Return the [x, y] coordinate for the center point of the cell that contains the specified text.  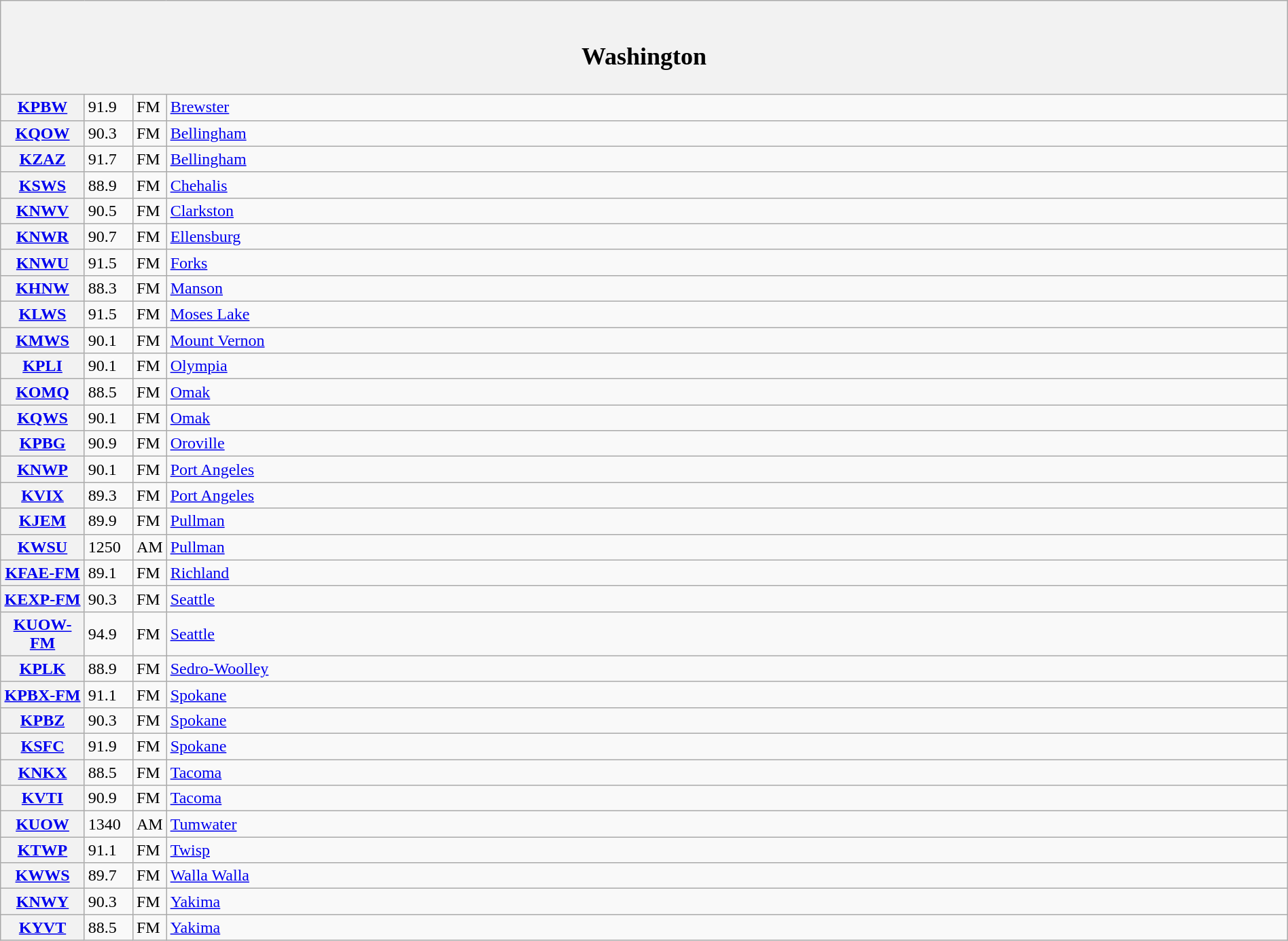
Twisp [727, 850]
1340 [109, 824]
KNWV [43, 211]
KNKX [43, 773]
KZAZ [43, 159]
KSWS [43, 185]
89.3 [109, 495]
KTWP [43, 850]
KPBW [43, 107]
89.9 [109, 521]
KFAE-FM [43, 573]
89.1 [109, 573]
94.9 [109, 633]
Tumwater [727, 824]
KWWS [43, 876]
KVTI [43, 798]
KPLK [43, 669]
Richland [727, 573]
KPBG [43, 444]
Forks [727, 262]
KUOW-FM [43, 633]
KLWS [43, 315]
KHNW [43, 288]
KOMQ [43, 392]
Chehalis [727, 185]
Brewster [727, 107]
KPBX-FM [43, 694]
88.3 [109, 288]
Walla Walla [727, 876]
Olympia [727, 366]
Mount Vernon [727, 340]
90.7 [109, 236]
Washington [644, 48]
KEXP-FM [43, 599]
KSFC [43, 747]
90.5 [109, 211]
KYVT [43, 927]
KPLI [43, 366]
KUOW [43, 824]
KNWP [43, 469]
KPBZ [43, 720]
KNWY [43, 902]
KWSU [43, 547]
Manson [727, 288]
KNWU [43, 262]
1250 [109, 547]
KQOW [43, 133]
89.7 [109, 876]
Ellensburg [727, 236]
KMWS [43, 340]
KNWR [43, 236]
KJEM [43, 521]
Clarkston [727, 211]
Moses Lake [727, 315]
91.7 [109, 159]
KQWS [43, 418]
Sedro-Woolley [727, 669]
KVIX [43, 495]
Oroville [727, 444]
